Search for the cell housing the specified text and yield its (x, y) center coordinate. 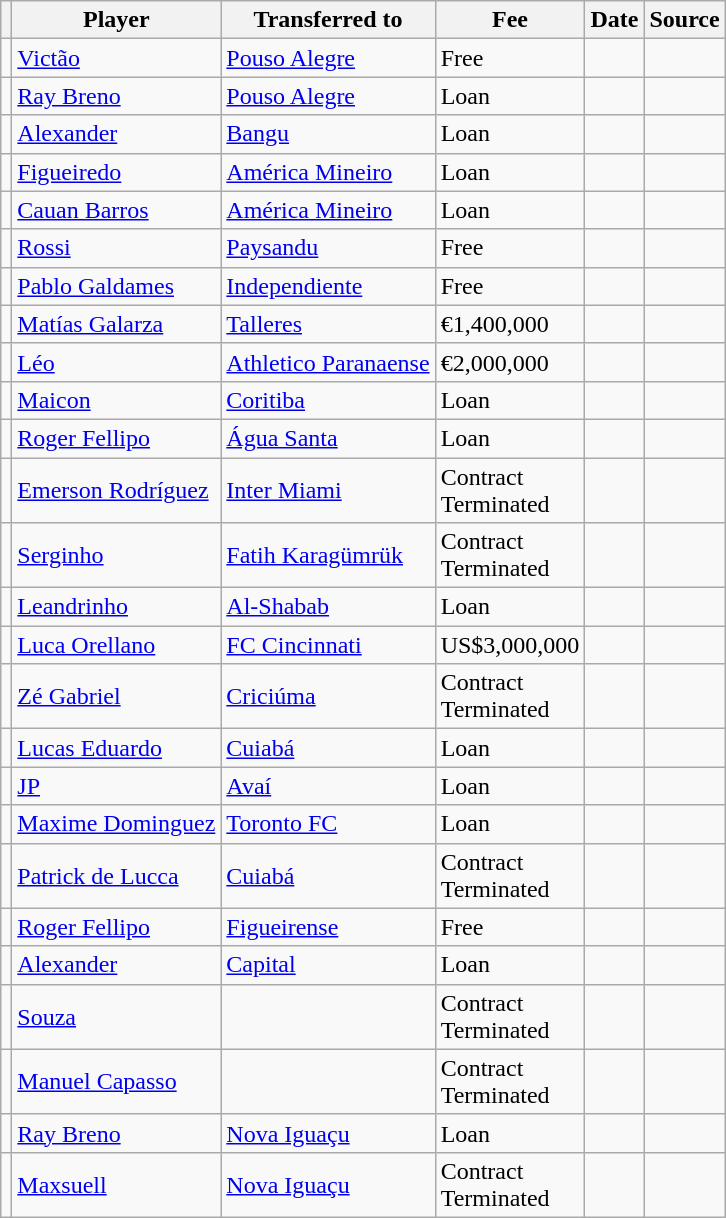
Serginho (116, 556)
Capital (328, 965)
Toronto FC (328, 824)
Maicon (116, 400)
Souza (116, 1016)
€2,000,000 (510, 362)
Fatih Karagümrük (328, 556)
Date (614, 20)
US$3,000,000 (510, 645)
€1,400,000 (510, 324)
Rossi (116, 248)
Criciúma (328, 696)
Matías Galarza (116, 324)
Source (684, 20)
Paysandu (328, 248)
Cauan Barros (116, 210)
Água Santa (328, 438)
Talleres (328, 324)
Léo (116, 362)
Athletico Paranaense (328, 362)
Victão (116, 58)
Luca Orellano (116, 645)
Pablo Galdames (116, 286)
Leandrinho (116, 607)
FC Cincinnati (328, 645)
Bangu (328, 134)
Independiente (328, 286)
Emerson Rodríguez (116, 490)
Zé Gabriel (116, 696)
Maxsuell (116, 1184)
Player (116, 20)
Avaí (328, 786)
Lucas Eduardo (116, 748)
Patrick de Lucca (116, 876)
Fee (510, 20)
Figueirense (328, 927)
Transferred to (328, 20)
Maxime Dominguez (116, 824)
Coritiba (328, 400)
Figueiredo (116, 172)
Manuel Capasso (116, 1082)
JP (116, 786)
Inter Miami (328, 490)
Al-Shabab (328, 607)
